Provide the [x, y] coordinate of the cell's center where the given text is located.  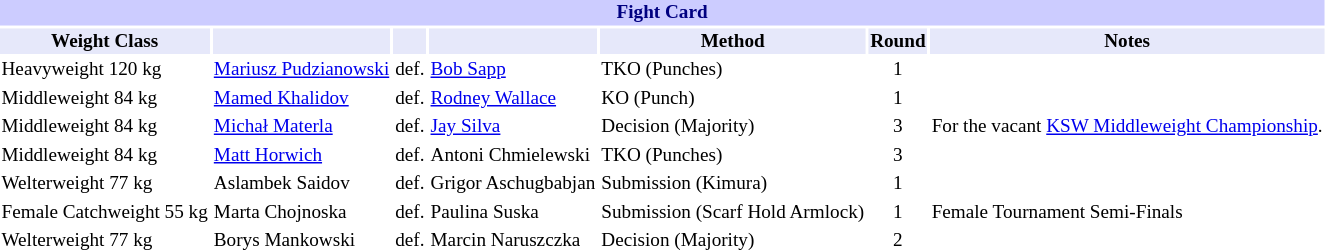
Welterweight 77 kg [104, 184]
Female Tournament Semi-Finals [1127, 213]
Grigor Aschugbabjan [513, 184]
Mariusz Pudzianowski [301, 70]
Mamed Khalidov [301, 99]
Heavyweight 120 kg [104, 70]
Round [898, 41]
Matt Horwich [301, 155]
Weight Class [104, 41]
Female Catchweight 55 kg [104, 213]
Method [733, 41]
Submission (Kimura) [733, 184]
Fight Card [662, 13]
Bob Sapp [513, 70]
For the vacant KSW Middleweight Championship. [1127, 127]
Paulina Suska [513, 213]
Jay Silva [513, 127]
Antoni Chmielewski [513, 155]
Marta Chojnoska [301, 213]
KO (Punch) [733, 99]
Decision (Majority) [733, 127]
Rodney Wallace [513, 99]
Michał Materla [301, 127]
Notes [1127, 41]
Submission (Scarf Hold Armlock) [733, 213]
Aslambek Saidov [301, 184]
